Detect which cell encompasses the target text, then output its (X, Y) center coordinate. 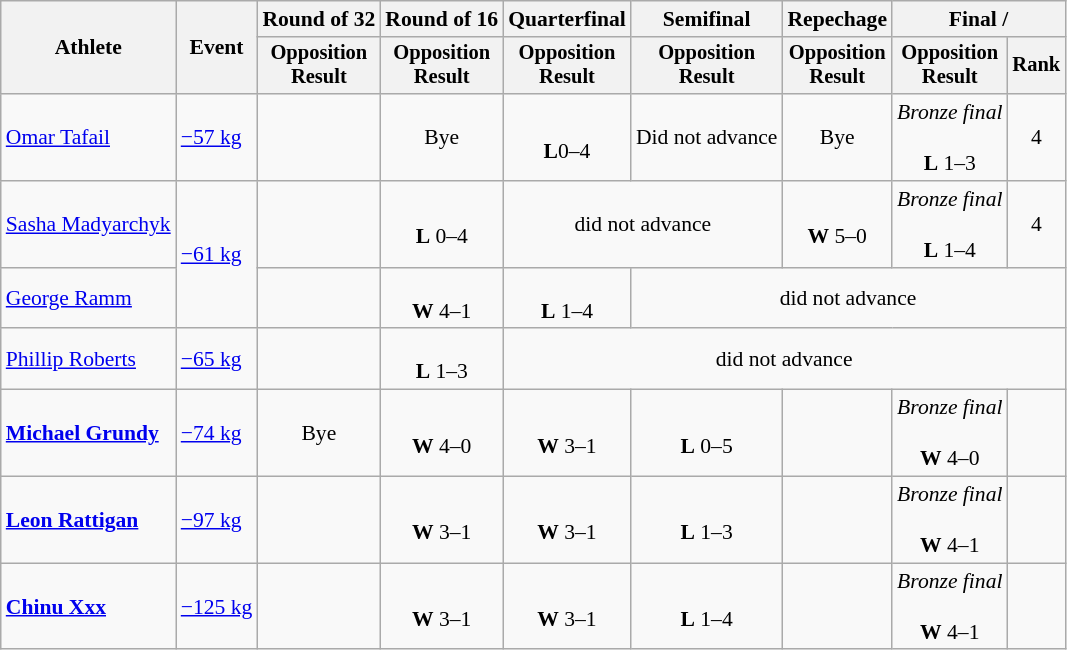
Repechage (837, 19)
Semifinal (707, 19)
−97 kg (217, 520)
Sasha Madyarchyk (88, 224)
Omar Tafail (88, 138)
Michael Grundy (88, 434)
−125 kg (217, 606)
Bronze finalL 1–4 (950, 224)
Bronze finalW 4–0 (950, 434)
L 0–5 (707, 434)
Rank (1037, 66)
L 0–4 (442, 224)
Phillip Roberts (88, 360)
Athlete (88, 48)
Chinu Xxx (88, 606)
W 5–0 (837, 224)
−57 kg (217, 138)
−74 kg (217, 434)
Quarterfinal (567, 19)
W 4–1 (442, 298)
Did not advance (707, 138)
−61 kg (217, 255)
Bronze finalL 1–3 (950, 138)
Event (217, 48)
Final / (978, 19)
L0–4 (567, 138)
Round of 16 (442, 19)
Leon Rattigan (88, 520)
Round of 32 (318, 19)
W 4–0 (442, 434)
−65 kg (217, 360)
George Ramm (88, 298)
